Return (X, Y) of the center of cell containing provided text 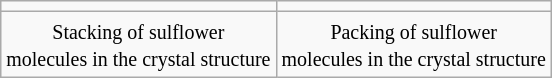
Packing of sulflowermolecules in the crystal structure (414, 44)
Stacking of sulflowermolecules in the crystal structure (138, 44)
